Extract the (x, y) coordinate from the center of the cell holding the provided text.  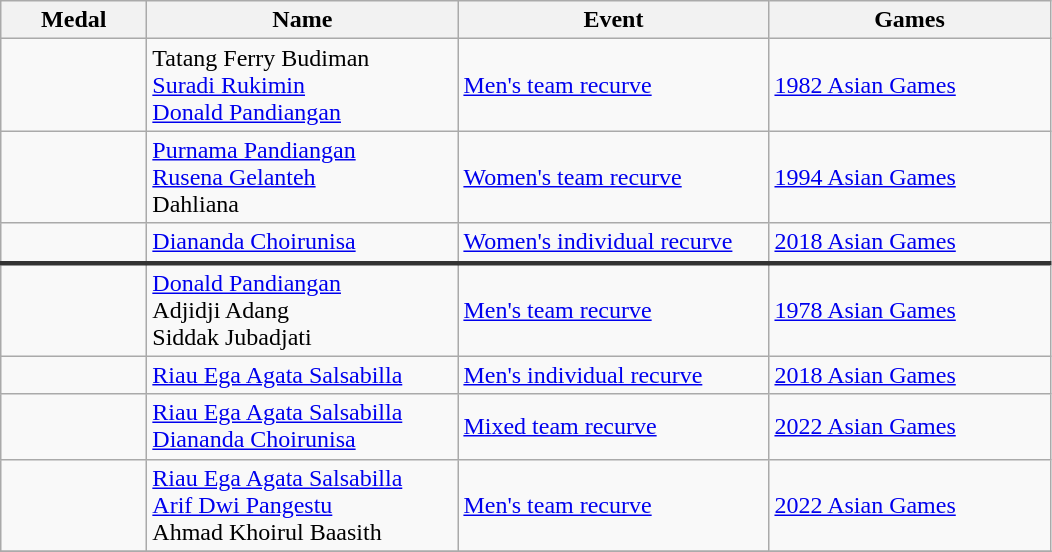
1978 Asian Games (910, 309)
Riau Ega Agata Salsabilla (302, 375)
1982 Asian Games (910, 85)
Riau Ega Agata SalsabillaArif Dwi PangestuAhmad Khoirul Baasith (302, 505)
Medal (74, 20)
Men's individual recurve (614, 375)
Diananda Choirunisa (302, 243)
1994 Asian Games (910, 177)
Tatang Ferry Budiman Suradi Rukimin Donald Pandiangan (302, 85)
Name (302, 20)
Purnama Pandiangan Rusena Gelanteh Dahliana (302, 177)
Donald Pandiangan Adjidji Adang Siddak Jubadjati (302, 309)
Mixed team recurve (614, 426)
Women's team recurve (614, 177)
Event (614, 20)
Women's individual recurve (614, 243)
Games (910, 20)
Riau Ega Agata SalsabillaDiananda Choirunisa (302, 426)
